Return the [x, y] coordinate for the center point of the cell that contains the specified text.  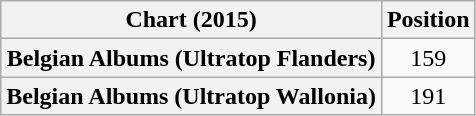
Belgian Albums (Ultratop Wallonia) [192, 96]
Belgian Albums (Ultratop Flanders) [192, 58]
159 [428, 58]
Position [428, 20]
191 [428, 96]
Chart (2015) [192, 20]
